Locate the cell with the specified text and output its (x, y) center coordinate. 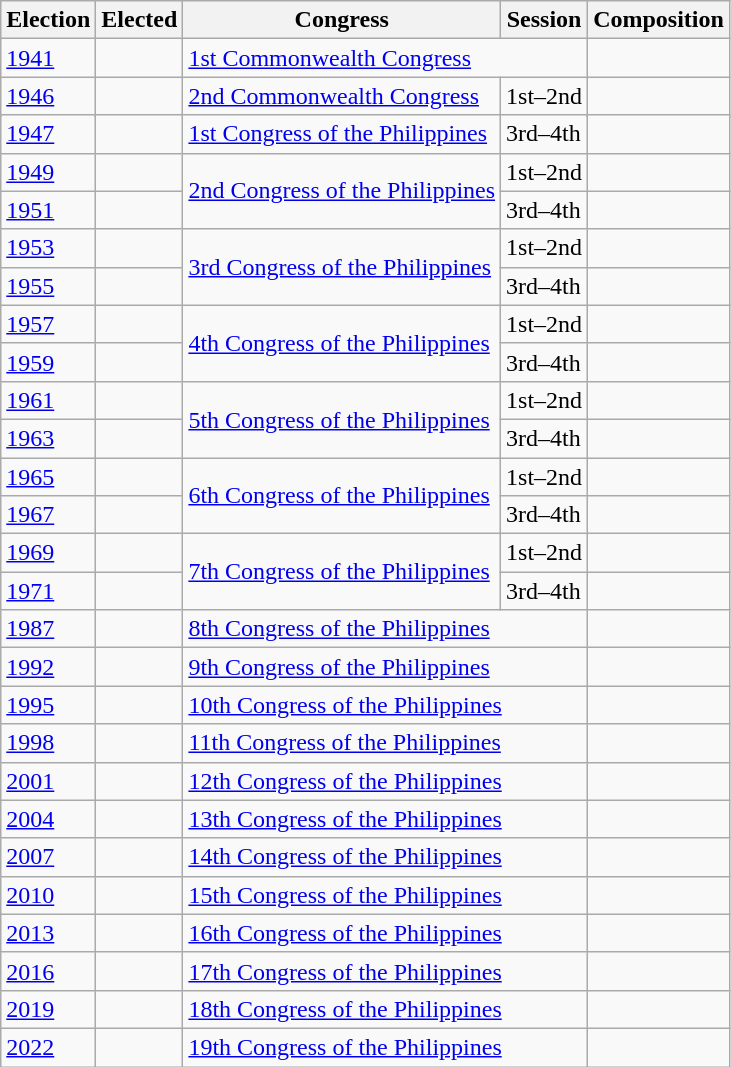
8th Congress of the Philippines (386, 629)
2022 (48, 1047)
10th Congress of the Philippines (386, 705)
1946 (48, 96)
1947 (48, 134)
11th Congress of the Philippines (386, 743)
Election (48, 20)
15th Congress of the Philippines (386, 895)
17th Congress of the Philippines (386, 971)
1967 (48, 515)
Congress (342, 20)
1st Congress of the Philippines (342, 134)
1971 (48, 591)
1957 (48, 324)
14th Congress of the Philippines (386, 857)
1949 (48, 172)
1995 (48, 705)
1st Commonwealth Congress (386, 58)
1998 (48, 743)
2013 (48, 933)
2nd Commonwealth Congress (342, 96)
2007 (48, 857)
1961 (48, 400)
1955 (48, 286)
2010 (48, 895)
6th Congress of the Philippines (342, 496)
1992 (48, 667)
1969 (48, 553)
16th Congress of the Philippines (386, 933)
7th Congress of the Philippines (342, 572)
18th Congress of the Philippines (386, 1009)
3rd Congress of the Philippines (342, 267)
5th Congress of the Philippines (342, 419)
13th Congress of the Philippines (386, 819)
4th Congress of the Philippines (342, 343)
1941 (48, 58)
12th Congress of the Philippines (386, 781)
2001 (48, 781)
2nd Congress of the Philippines (342, 191)
2019 (48, 1009)
9th Congress of the Philippines (386, 667)
1953 (48, 248)
1963 (48, 438)
1965 (48, 477)
Session (544, 20)
1987 (48, 629)
2004 (48, 819)
2016 (48, 971)
Elected (140, 20)
Composition (659, 20)
1959 (48, 362)
1951 (48, 210)
19th Congress of the Philippines (386, 1047)
